Identify which cell holds the provided text, then report its [X, Y] central coordinate. 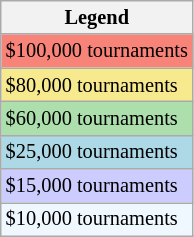
$10,000 tournaments [97, 219]
$80,000 tournaments [97, 85]
$100,000 tournaments [97, 51]
$15,000 tournaments [97, 186]
$60,000 tournaments [97, 118]
$25,000 tournaments [97, 152]
Legend [97, 17]
